Capture the cell that displays the provided text and extract its (x, y) central coordinate. 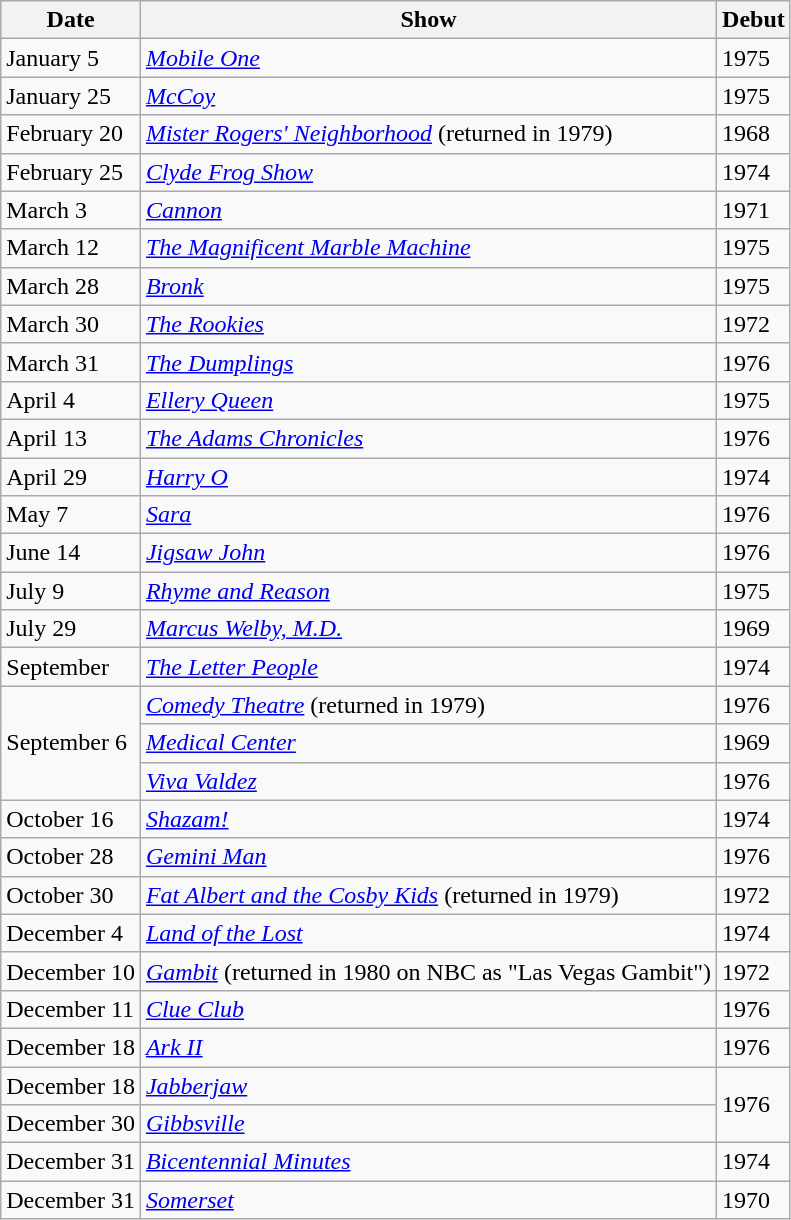
The Magnificent Marble Machine (428, 248)
Bicentennial Minutes (428, 1162)
The Rookies (428, 324)
March 3 (71, 210)
December 30 (71, 1124)
July 29 (71, 629)
October 28 (71, 857)
Bronk (428, 286)
The Dumplings (428, 362)
Viva Valdez (428, 781)
Date (71, 20)
January 5 (71, 58)
1971 (754, 210)
Show (428, 20)
Ark II (428, 1047)
Mister Rogers' Neighborhood (returned in 1979) (428, 134)
October 30 (71, 895)
February 20 (71, 134)
Sara (428, 515)
Clyde Frog Show (428, 172)
Ellery Queen (428, 400)
Medical Center (428, 743)
Jigsaw John (428, 553)
March 31 (71, 362)
December 11 (71, 1009)
Gambit (returned in 1980 on NBC as "Las Vegas Gambit") (428, 971)
Somerset (428, 1200)
Rhyme and Reason (428, 591)
June 14 (71, 553)
Land of the Lost (428, 933)
1970 (754, 1200)
May 7 (71, 515)
April 4 (71, 400)
The Adams Chronicles (428, 438)
March 12 (71, 248)
Clue Club (428, 1009)
McCoy (428, 96)
September (71, 667)
Harry O (428, 477)
February 25 (71, 172)
September 6 (71, 743)
Debut (754, 20)
Gemini Man (428, 857)
January 25 (71, 96)
July 9 (71, 591)
December 4 (71, 933)
March 30 (71, 324)
Jabberjaw (428, 1085)
Shazam! (428, 819)
Fat Albert and the Cosby Kids (returned in 1979) (428, 895)
March 28 (71, 286)
Marcus Welby, M.D. (428, 629)
Gibbsville (428, 1124)
October 16 (71, 819)
Mobile One (428, 58)
Cannon (428, 210)
1968 (754, 134)
April 29 (71, 477)
April 13 (71, 438)
December 10 (71, 971)
Comedy Theatre (returned in 1979) (428, 705)
The Letter People (428, 667)
